Return the (X, Y) coordinate for the center point of the cell that contains the specified text.  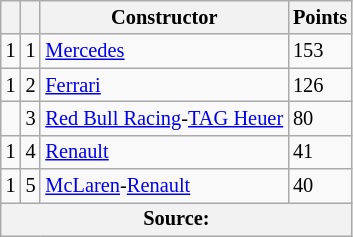
Renault (164, 152)
Mercedes (164, 51)
McLaren-Renault (164, 186)
40 (320, 186)
80 (320, 118)
Red Bull Racing-TAG Heuer (164, 118)
126 (320, 85)
41 (320, 152)
Ferrari (164, 85)
2 (31, 85)
4 (31, 152)
Constructor (164, 17)
3 (31, 118)
Source: (176, 219)
153 (320, 51)
5 (31, 186)
Points (320, 17)
